Find where the given text appears and provide that cell's center as (x, y) coordinate. 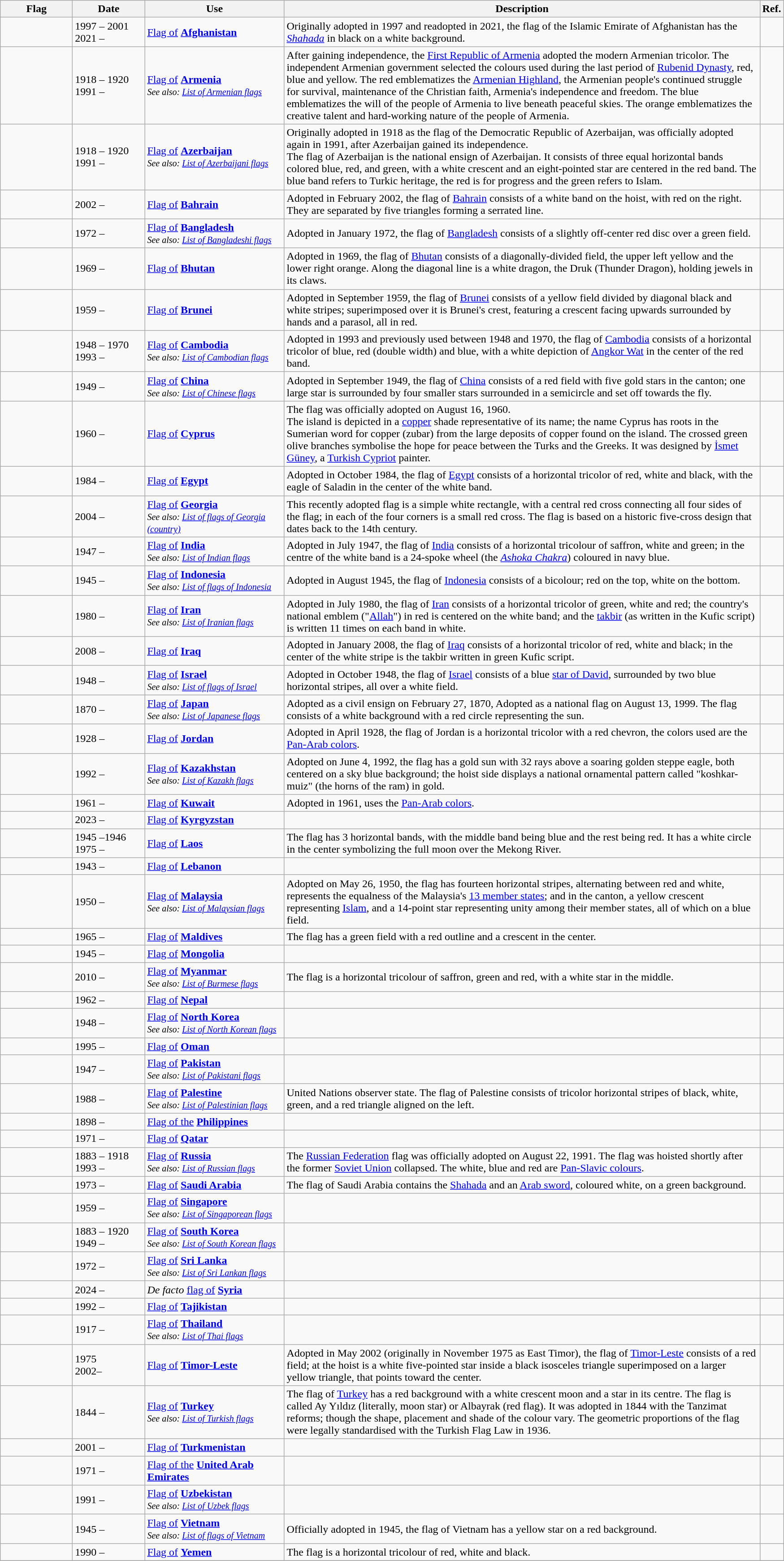
Flag of ArmeniaSee also: List of Armenian flags (214, 85)
The flag has a green field with a red outline and a crescent in the center. (522, 937)
1997 – 20012021 – (108, 32)
Flag of Qatar (214, 1139)
1965 – (108, 937)
1995 – (108, 1046)
2001 – (108, 1448)
1883 – 19181993 – (108, 1162)
Description (522, 9)
2002 – (108, 204)
Flag of TurkeySee also: List of Turkish flags (214, 1412)
Flag of Azerbaijan See also: List of Azerbaijani flags (214, 157)
Flag of KazakhstanSee also: List of Kazakh flags (214, 774)
1883 – 19201949 – (108, 1237)
Flag of Maldives (214, 937)
Flag of Saudi Arabia (214, 1185)
Flag of GeorgiaSee also: List of flags of Georgia (country) (214, 516)
Use (214, 9)
Flag of North KoreaSee also: List of North Korean flags (214, 1023)
De facto flag of Syria (214, 1289)
Adopted in 1961, uses the Pan-Arab colors. (522, 803)
Flag of MalaysiaSee also: List of Malaysian flags (214, 901)
Flag of UzbekistanSee also: List of Uzbek flags (214, 1500)
19752002– (108, 1365)
Flag of Kuwait (214, 803)
1969 – (108, 269)
The flag is a horizontal tricolour of red, white and black. (522, 1552)
Flag of the Philippines (214, 1122)
1950 – (108, 901)
1961 – (108, 803)
Flag of BangladeshSee also: List of Bangladeshi flags (214, 233)
Flag of Oman (214, 1046)
Flag of Lebanon (214, 866)
1962 – (108, 1000)
Officially adopted in 1945, the flag of Vietnam has a yellow star on a red background. (522, 1529)
Flag of Jordan (214, 739)
Flag of Kyrgyzstan (214, 820)
Flag of ThailandSee also: List of Thai flags (214, 1330)
2004 – (108, 516)
Flag of IsraelSee also: List of flags of Israel (214, 681)
1984 – (108, 481)
Adopted in October 1948, the flag of Israel consists of a blue star of David, surrounded by two blue horizontal stripes, all over a white field. (522, 681)
1960 – (108, 434)
1980 – (108, 616)
Flag of Bahrain (214, 204)
1943 – (108, 866)
Flag (37, 9)
Flag of South KoreaSee also: List of South Korean flags (214, 1237)
Flag of Nepal (214, 1000)
Flag of Tajikistan (214, 1306)
Flag of Laos (214, 843)
Flag of Cyprus (214, 434)
Originally adopted in 1997 and readopted in 2021, the flag of the Islamic Emirate of Afghanistan has the Shahada in black on a white background. (522, 32)
2010 – (108, 976)
2008 – (108, 651)
Flag of Iraq (214, 651)
Date (108, 9)
1990 – (108, 1552)
Flag of the United Arab Emirates (214, 1470)
1928 – (108, 739)
1988 – (108, 1098)
The flag of Saudi Arabia contains the Shahada and an Arab sword, coloured white, on a green background. (522, 1185)
Adopted in January 1972, the flag of Bangladesh consists of a slightly off-center red disc over a green field. (522, 233)
1917 – (108, 1330)
Ref. (772, 9)
Flag of Afghanistan (214, 32)
Flag of IndiaSee also: List of Indian flags (214, 551)
Flag of VietnamSee also: List of flags of Vietnam (214, 1529)
1949 – (108, 386)
Flag of Egypt (214, 481)
2023 – (108, 820)
Flag of Yemen (214, 1552)
1991 – (108, 1500)
1948 – 19701993 – (108, 351)
2024 – (108, 1289)
Flag of RussiaSee also: List of Russian flags (214, 1162)
Flag of CambodiaSee also: List of Cambodian flags (214, 351)
1945 –19461975 – (108, 843)
Flag of IndonesiaSee also: List of flags of Indonesia (214, 581)
Flag of Brunei (214, 310)
Flag of MyanmarSee also: List of Burmese flags (214, 976)
Flag of SingaporeSee also: List of Singaporean flags (214, 1208)
Flag of Bhutan (214, 269)
Flag of ChinaSee also: List of Chinese flags (214, 386)
Flag of Mongolia (214, 954)
Flag of JapanSee also: List of Japanese flags (214, 709)
Flag of Turkmenistan (214, 1448)
1844 – (108, 1412)
Adopted in April 1928, the flag of Jordan is a horizontal tricolor with a red chevron, the colors used are the Pan-Arab colors. (522, 739)
Flag of IranSee also: List of Iranian flags (214, 616)
The flag is a horizontal tricolour of saffron, green and red, with a white star in the middle. (522, 976)
1870 – (108, 709)
Flag of Timor-Leste (214, 1365)
Adopted in August 1945, the flag of Indonesia consists of a bicolour; red on the top, white on the bottom. (522, 581)
Flag of PalestineSee also: List of Palestinian flags (214, 1098)
Flag of PakistanSee also: List of Pakistani flags (214, 1070)
Flag of Sri LankaSee also: List of Sri Lankan flags (214, 1266)
1898 – (108, 1122)
1973 – (108, 1185)
